For the text-containing cell, return its midpoint in [x, y] coordinate format. 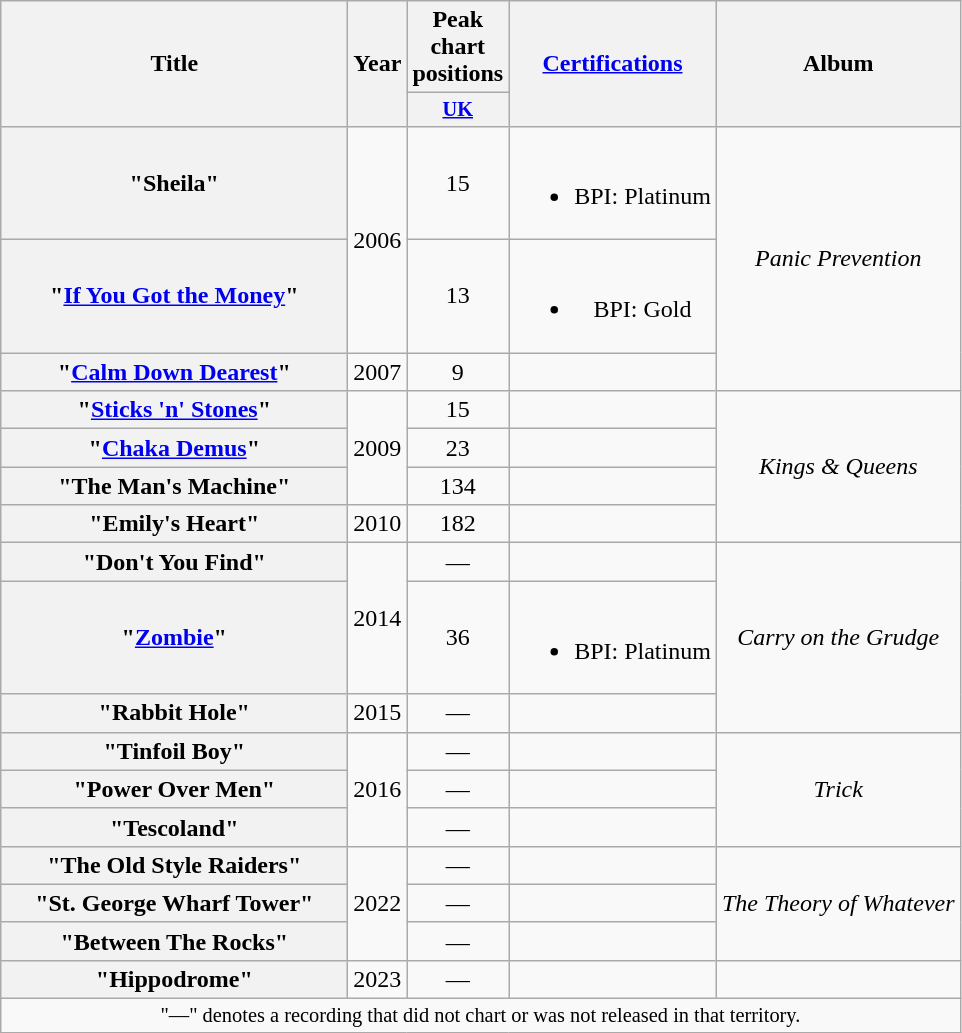
"—" denotes a recording that did not chart or was not released in that territory. [480, 1016]
2016 [378, 789]
UK [458, 110]
"Calm Down Dearest" [174, 372]
"Sheila" [174, 182]
Year [378, 64]
"Don't You Find" [174, 562]
"Rabbit Hole" [174, 713]
2007 [378, 372]
"If You Got the Money" [174, 296]
2014 [378, 618]
Peak chart positions [458, 47]
"The Man's Machine" [174, 486]
Panic Prevention [838, 258]
"Tinfoil Boy" [174, 751]
"Emily's Heart" [174, 524]
23 [458, 448]
"Sticks 'n' Stones" [174, 410]
36 [458, 638]
134 [458, 486]
"Hippodrome" [174, 979]
The Theory of Whatever [838, 903]
9 [458, 372]
2009 [378, 448]
"Between The Rocks" [174, 941]
"Power Over Men" [174, 789]
"Tescoland" [174, 827]
Album [838, 64]
Title [174, 64]
"St. George Wharf Tower" [174, 903]
2006 [378, 239]
2023 [378, 979]
BPI: Gold [613, 296]
"Zombie" [174, 638]
2015 [378, 713]
Carry on the Grudge [838, 638]
Kings & Queens [838, 467]
182 [458, 524]
2022 [378, 903]
Trick [838, 789]
Certifications [613, 64]
2010 [378, 524]
"Chaka Demus" [174, 448]
13 [458, 296]
"The Old Style Raiders" [174, 865]
